Pinpoint the cell where the given text exists, returning its (x, y) midpoint coordinate. 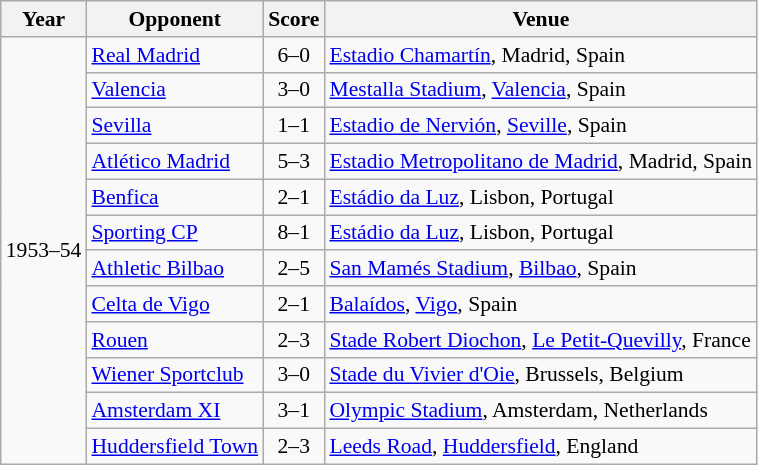
Mestalla Stadium, Valencia, Spain (540, 90)
Athletic Bilbao (174, 269)
Estadio de Nervión, Seville, Spain (540, 126)
Balaídos, Vigo, Spain (540, 304)
Opponent (174, 19)
Wiener Sportclub (174, 375)
Score (294, 19)
3–1 (294, 411)
Huddersfield Town (174, 447)
2–5 (294, 269)
Estadio Chamartín, Madrid, Spain (540, 55)
Celta de Vigo (174, 304)
Stade Robert Diochon, Le Petit-Quevilly, France (540, 340)
Estadio Metropolitano de Madrid, Madrid, Spain (540, 162)
8–1 (294, 233)
Leeds Road, Huddersfield, England (540, 447)
Real Madrid (174, 55)
Venue (540, 19)
Stade du Vivier d'Oie, Brussels, Belgium (540, 375)
Olympic Stadium, Amsterdam, Netherlands (540, 411)
1953–54 (44, 251)
Sevilla (174, 126)
Benfica (174, 197)
Year (44, 19)
Amsterdam XI (174, 411)
5–3 (294, 162)
Rouen (174, 340)
Sporting CP (174, 233)
1–1 (294, 126)
Valencia (174, 90)
6–0 (294, 55)
San Mamés Stadium, Bilbao, Spain (540, 269)
Atlético Madrid (174, 162)
